For the text-containing cell, return its midpoint in [x, y] coordinate format. 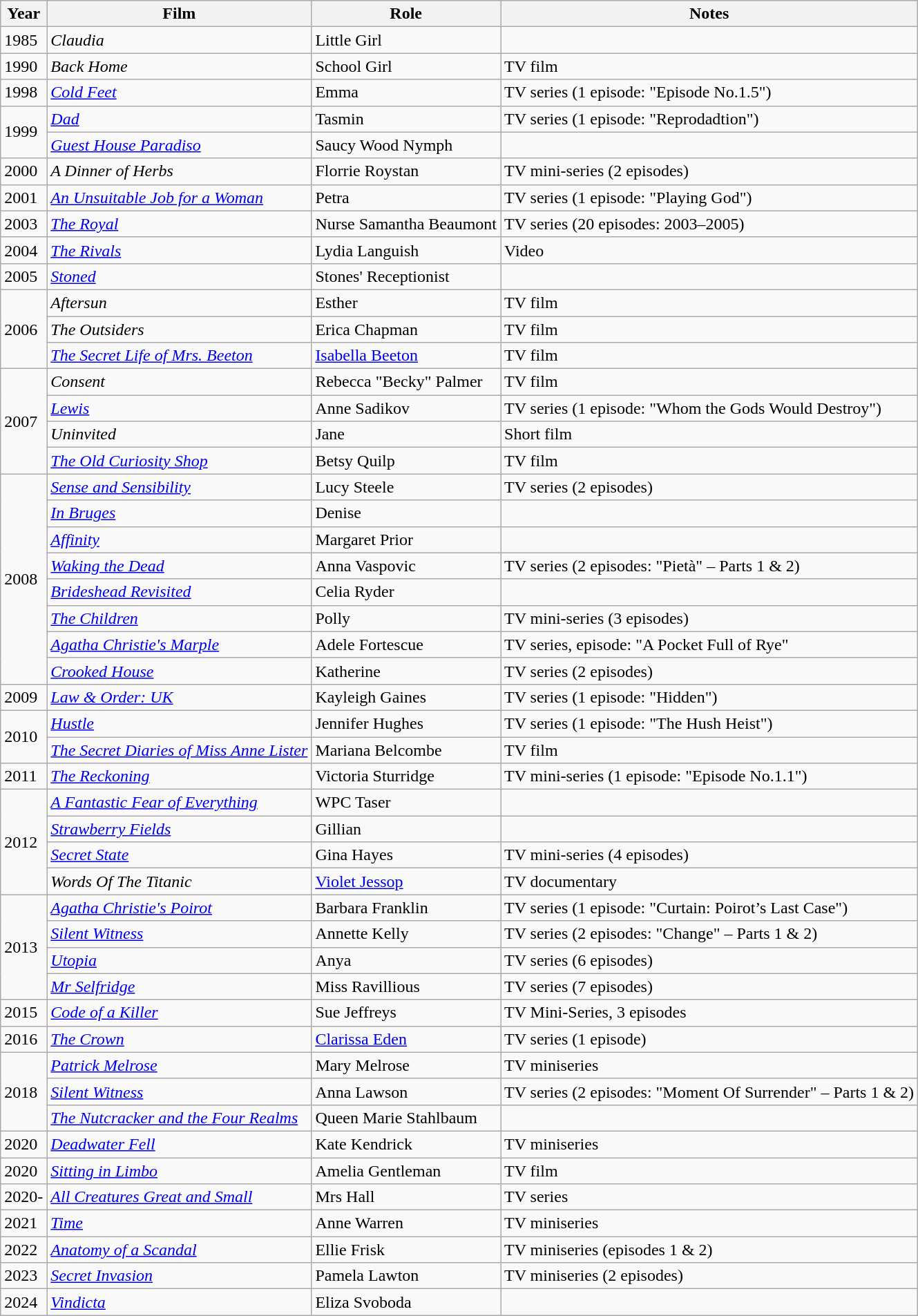
Eliza Svoboda [406, 1302]
Violet Jessop [406, 881]
TV series (2 episodes: "Pietà" – Parts 1 & 2) [709, 566]
Nurse Samantha Beaumont [406, 224]
Agatha Christie's Marple [180, 645]
Queen Marie Stahlbaum [406, 1118]
Claudia [180, 40]
Sitting in Limbo [180, 1171]
2018 [23, 1091]
Secret Invasion [180, 1276]
TV series (6 episodes) [709, 960]
TV series (1 episode: "Curtain: Poirot’s Last Case") [709, 908]
2008 [23, 579]
Law & Order: UK [180, 697]
The Crown [180, 1039]
2022 [23, 1250]
Film [180, 14]
TV mini-series (1 episode: "Episode No.1.1") [709, 776]
Short film [709, 435]
TV mini-series (2 episodes) [709, 171]
Kate Kendrick [406, 1144]
Lydia Languish [406, 250]
Stoned [180, 276]
Anne Sadikov [406, 408]
2024 [23, 1302]
Clarissa Eden [406, 1039]
Sue Jeffreys [406, 1013]
The Nutcracker and the Four Realms [180, 1118]
Hustle [180, 723]
Anya [406, 960]
TV series (1 episode: "Episode No.1.5") [709, 93]
Sense and Sensibility [180, 487]
TV series (1 episode: "Hidden") [709, 697]
TV series (1 episode: "Playing God") [709, 198]
Agatha Christie's Poirot [180, 908]
Rebecca "Becky" Palmer [406, 382]
An Unsuitable Job for a Woman [180, 198]
TV mini-series (4 episodes) [709, 855]
2005 [23, 276]
2001 [23, 198]
Little Girl [406, 40]
Code of a Killer [180, 1013]
Notes [709, 14]
2013 [23, 947]
Video [709, 250]
Waking the Dead [180, 566]
TV series (1 episode: "Whom the Gods Would Destroy") [709, 408]
TV series (2 episodes: "Change" – Parts 1 & 2) [709, 934]
Anna Lawson [406, 1091]
Victoria Sturridge [406, 776]
TV miniseries (episodes 1 & 2) [709, 1250]
In Bruges [180, 513]
Aftersun [180, 303]
2015 [23, 1013]
Back Home [180, 66]
2012 [23, 842]
Betsy Quilp [406, 461]
Time [180, 1223]
TV series (7 episodes) [709, 986]
TV series [709, 1197]
Cold Feet [180, 93]
Kayleigh Gaines [406, 697]
Margaret Prior [406, 540]
Lewis [180, 408]
The Old Curiosity Shop [180, 461]
2011 [23, 776]
Words Of The Titanic [180, 881]
Anna Vaspovic [406, 566]
1990 [23, 66]
Anne Warren [406, 1223]
Pamela Lawton [406, 1276]
Lucy Steele [406, 487]
All Creatures Great and Small [180, 1197]
Gillian [406, 829]
Patrick Melrose [180, 1065]
Crooked House [180, 671]
2023 [23, 1276]
Miss Ravillious [406, 986]
Mariana Belcombe [406, 750]
1998 [23, 93]
WPC Taser [406, 803]
Brideshead Revisited [180, 592]
Esther [406, 303]
Vindicta [180, 1302]
Utopia [180, 960]
Mary Melrose [406, 1065]
TV series (1 episode: "The Hush Heist") [709, 723]
A Fantastic Fear of Everything [180, 803]
TV miniseries (2 episodes) [709, 1276]
Emma [406, 93]
Secret State [180, 855]
The Rivals [180, 250]
Katherine [406, 671]
Jennifer Hughes [406, 723]
Barbara Franklin [406, 908]
TV documentary [709, 881]
Polly [406, 618]
Consent [180, 382]
Affinity [180, 540]
Petra [406, 198]
1999 [23, 132]
TV mini-series (3 episodes) [709, 618]
The Secret Diaries of Miss Anne Lister [180, 750]
Year [23, 14]
Erica Chapman [406, 330]
Uninvited [180, 435]
Strawberry Fields [180, 829]
The Reckoning [180, 776]
2021 [23, 1223]
2000 [23, 171]
2003 [23, 224]
Adele Fortescue [406, 645]
Denise [406, 513]
2016 [23, 1039]
Celia Ryder [406, 592]
The Children [180, 618]
1985 [23, 40]
Deadwater Fell [180, 1144]
Gina Hayes [406, 855]
2004 [23, 250]
2007 [23, 421]
Annette Kelly [406, 934]
Anatomy of a Scandal [180, 1250]
TV series (2 episodes: "Moment Of Surrender" – Parts 1 & 2) [709, 1091]
Dad [180, 119]
The Secret Life of Mrs. Beeton [180, 356]
Amelia Gentleman [406, 1171]
Tasmin [406, 119]
Ellie Frisk [406, 1250]
Florrie Roystan [406, 171]
TV series, episode: "A Pocket Full of Rye" [709, 645]
A Dinner of Herbs [180, 171]
2020- [23, 1197]
TV series (20 episodes: 2003–2005) [709, 224]
TV series (1 episode) [709, 1039]
School Girl [406, 66]
The Outsiders [180, 330]
2009 [23, 697]
TV series (1 episode: "Reprodadtion") [709, 119]
Mr Selfridge [180, 986]
2010 [23, 736]
Jane [406, 435]
Mrs Hall [406, 1197]
Stones' Receptionist [406, 276]
Guest House Paradiso [180, 145]
2006 [23, 329]
TV Mini-Series, 3 episodes [709, 1013]
Isabella Beeton [406, 356]
The Royal [180, 224]
Saucy Wood Nymph [406, 145]
Role [406, 14]
